Find where the given text appears and provide that cell's center as (X, Y) coordinate. 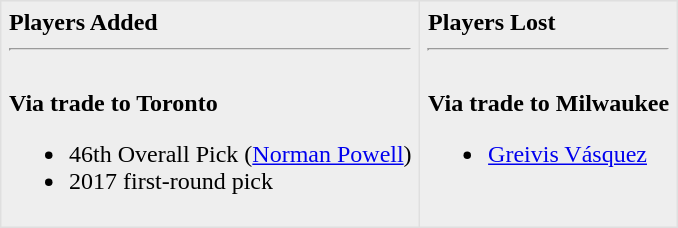
Players Lost Via trade to MilwaukeeGreivis Vásquez (549, 114)
Players Added Via trade to Toronto46th Overall Pick (Norman Powell)2017 first-round pick (210, 114)
